Locate the cell with the specified text and output its (x, y) center coordinate. 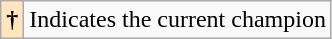
Indicates the current champion (178, 20)
† (12, 20)
